Identify which cell holds the provided text, then report its (X, Y) central coordinate. 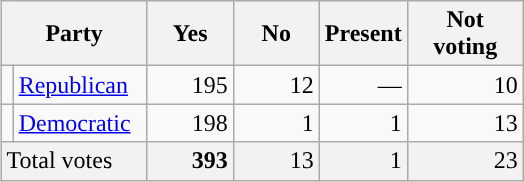
No (276, 34)
Democratic (80, 123)
10 (465, 85)
— (363, 85)
12 (276, 85)
Total votes (74, 161)
Republican (80, 85)
Present (363, 34)
23 (465, 161)
198 (190, 123)
195 (190, 85)
393 (190, 161)
Not voting (465, 34)
Yes (190, 34)
Party (74, 34)
